Capture the cell that displays the provided text and extract its [x, y] central coordinate. 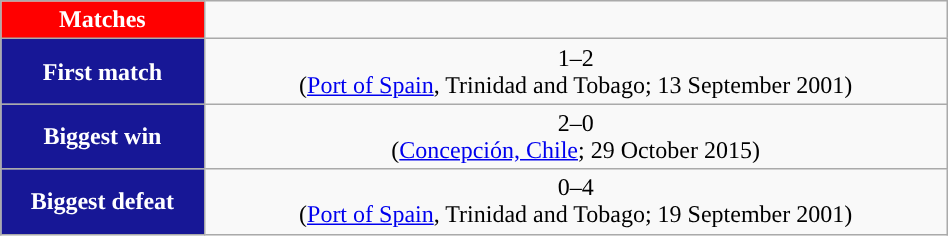
1–2 (Port of Spain, Trinidad and Tobago; 13 September 2001) [576, 72]
2–0 (Concepción, Chile; 29 October 2015) [576, 136]
Biggest defeat [102, 202]
Biggest win [102, 136]
0–4 (Port of Spain, Trinidad and Tobago; 19 September 2001) [576, 202]
First match [102, 72]
Matches [102, 20]
